Provide the (X, Y) coordinate of the cell's center where the given text is located.  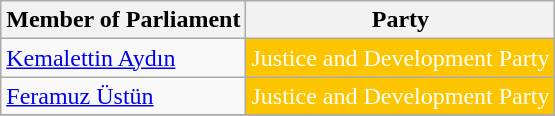
Party (400, 20)
Member of Parliament (124, 20)
Kemalettin Aydın (124, 58)
Feramuz Üstün (124, 96)
